Search for the cell housing the specified text and yield its [X, Y] center coordinate. 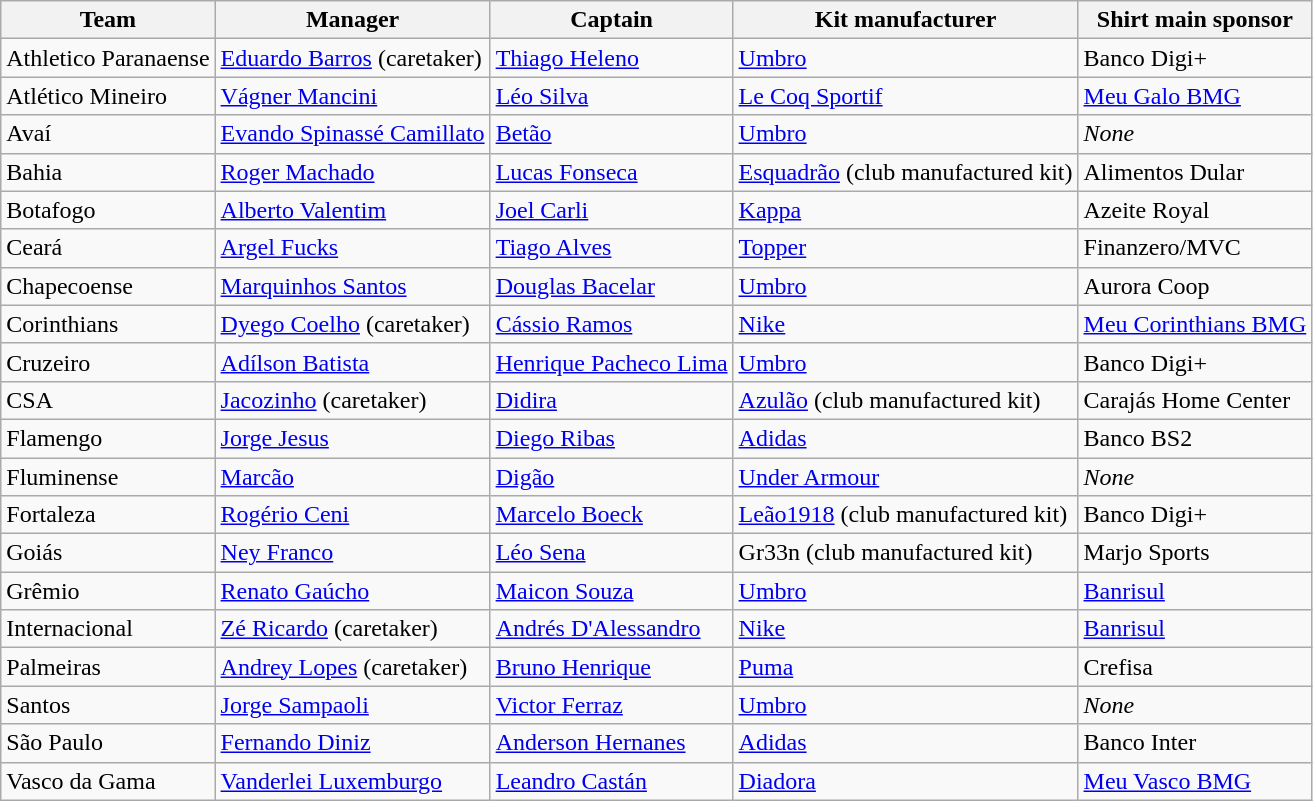
Topper [906, 248]
Manager [352, 20]
Roger Machado [352, 172]
Léo Silva [612, 96]
Internacional [108, 629]
Diadora [906, 781]
Team [108, 20]
Rogério Ceni [352, 515]
Andrés D'Alessandro [612, 629]
Athletico Paranaense [108, 58]
Vágner Mancini [352, 96]
Marquinhos Santos [352, 286]
Esquadrão (club manufactured kit) [906, 172]
Azeite Royal [1195, 210]
Avaí [108, 134]
Meu Vasco BMG [1195, 781]
Corinthians [108, 324]
Chapecoense [108, 286]
Ceará [108, 248]
Under Armour [906, 477]
Aurora Coop [1195, 286]
Le Coq Sportif [906, 96]
Meu Corinthians BMG [1195, 324]
Dyego Coelho (caretaker) [352, 324]
Lucas Fonseca [612, 172]
Marcão [352, 477]
Botafogo [108, 210]
Banco BS2 [1195, 438]
Finanzero/MVC [1195, 248]
Atlético Mineiro [108, 96]
Vasco da Gama [108, 781]
CSA [108, 400]
Leandro Castán [612, 781]
Jorge Jesus [352, 438]
Ney Franco [352, 553]
Santos [108, 705]
Victor Ferraz [612, 705]
Renato Gaúcho [352, 591]
Shirt main sponsor [1195, 20]
Bruno Henrique [612, 667]
Grêmio [108, 591]
Didira [612, 400]
Azulão (club manufactured kit) [906, 400]
Palmeiras [108, 667]
Diego Ribas [612, 438]
Kit manufacturer [906, 20]
Léo Sena [612, 553]
Gr33n (club manufactured kit) [906, 553]
Fortaleza [108, 515]
Banco Inter [1195, 743]
Marjo Sports [1195, 553]
Goiás [108, 553]
Adílson Batista [352, 362]
Meu Galo BMG [1195, 96]
Betão [612, 134]
Bahia [108, 172]
Zé Ricardo (caretaker) [352, 629]
Vanderlei Luxemburgo [352, 781]
Marcelo Boeck [612, 515]
Thiago Heleno [612, 58]
Alberto Valentim [352, 210]
Leão1918 (club manufactured kit) [906, 515]
Digão [612, 477]
Fernando Diniz [352, 743]
Puma [906, 667]
Andrey Lopes (caretaker) [352, 667]
Tiago Alves [612, 248]
São Paulo [108, 743]
Carajás Home Center [1195, 400]
Argel Fucks [352, 248]
Fluminense [108, 477]
Kappa [906, 210]
Captain [612, 20]
Douglas Bacelar [612, 286]
Cruzeiro [108, 362]
Henrique Pacheco Lima [612, 362]
Alimentos Dular [1195, 172]
Eduardo Barros (caretaker) [352, 58]
Flamengo [108, 438]
Maicon Souza [612, 591]
Crefisa [1195, 667]
Cássio Ramos [612, 324]
Jorge Sampaoli [352, 705]
Jacozinho (caretaker) [352, 400]
Evando Spinassé Camillato [352, 134]
Joel Carli [612, 210]
Anderson Hernanes [612, 743]
